Determine the (X, Y) coordinate at the center of the cell enclosing the given text.  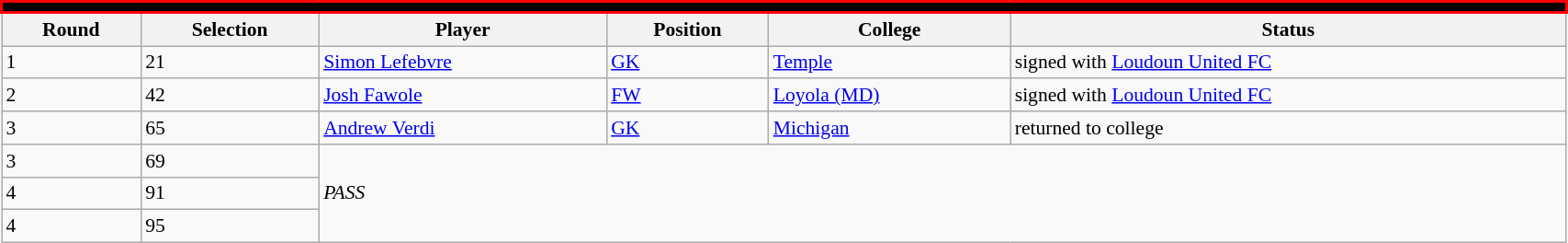
Position (687, 29)
95 (230, 226)
Status (1288, 29)
Simon Lefebvre (463, 63)
65 (230, 128)
1 (72, 63)
21 (230, 63)
Andrew Verdi (463, 128)
69 (230, 161)
returned to college (1288, 128)
Player (463, 29)
42 (230, 96)
91 (230, 193)
Josh Fawole (463, 96)
Loyola (MD) (889, 96)
PASS (942, 193)
Selection (230, 29)
FW (687, 96)
College (889, 29)
Michigan (889, 128)
Temple (889, 63)
Round (72, 29)
2 (72, 96)
